From the cell containing the given text, extract its center point as [X, Y] coordinate. 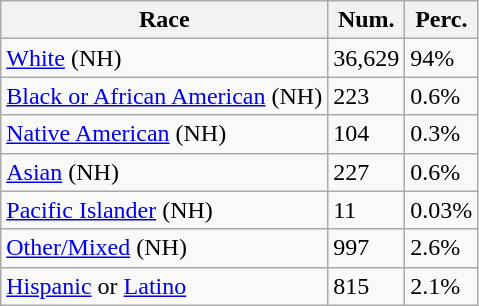
Num. [366, 20]
Perc. [442, 20]
0.3% [442, 134]
0.03% [442, 210]
Hispanic or Latino [164, 286]
94% [442, 58]
Pacific Islander (NH) [164, 210]
36,629 [366, 58]
815 [366, 286]
Asian (NH) [164, 172]
227 [366, 172]
White (NH) [164, 58]
Native American (NH) [164, 134]
997 [366, 248]
11 [366, 210]
104 [366, 134]
Other/Mixed (NH) [164, 248]
2.1% [442, 286]
Race [164, 20]
Black or African American (NH) [164, 96]
2.6% [442, 248]
223 [366, 96]
